Output the [x, y] coordinate of the center of the cell containing the given text.  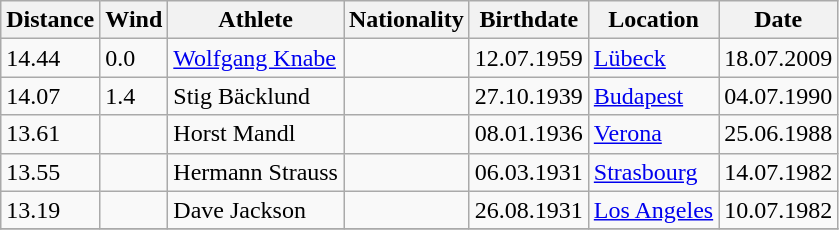
0.0 [134, 58]
18.07.2009 [778, 58]
Nationality [407, 20]
13.61 [50, 134]
Lübeck [653, 58]
13.55 [50, 172]
14.44 [50, 58]
06.03.1931 [528, 172]
12.07.1959 [528, 58]
Wind [134, 20]
26.08.1931 [528, 210]
Location [653, 20]
Stig Bäcklund [256, 96]
Hermann Strauss [256, 172]
10.07.1982 [778, 210]
Distance [50, 20]
Dave Jackson [256, 210]
1.4 [134, 96]
Los Angeles [653, 210]
Budapest [653, 96]
13.19 [50, 210]
08.01.1936 [528, 134]
Strasbourg [653, 172]
14.07 [50, 96]
Athlete [256, 20]
Birthdate [528, 20]
Horst Mandl [256, 134]
14.07.1982 [778, 172]
25.06.1988 [778, 134]
Date [778, 20]
27.10.1939 [528, 96]
Wolfgang Knabe [256, 58]
04.07.1990 [778, 96]
Verona [653, 134]
